Identify which cell holds the provided text, then report its (X, Y) central coordinate. 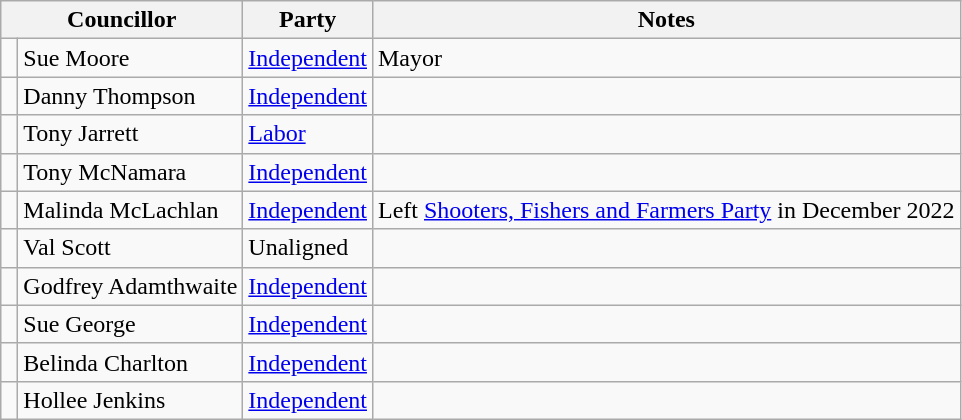
Tony Jarrett (130, 134)
Belinda Charlton (130, 362)
Unaligned (308, 248)
Left Shooters, Fishers and Farmers Party in December 2022 (666, 210)
Malinda McLachlan (130, 210)
Councillor (122, 20)
Danny Thompson (130, 96)
Sue George (130, 324)
Hollee Jenkins (130, 400)
Tony McNamara (130, 172)
Party (308, 20)
Sue Moore (130, 58)
Val Scott (130, 248)
Notes (666, 20)
Godfrey Adamthwaite (130, 286)
Mayor (666, 58)
Labor (308, 134)
